Find where the given text appears and provide that cell's center as (X, Y) coordinate. 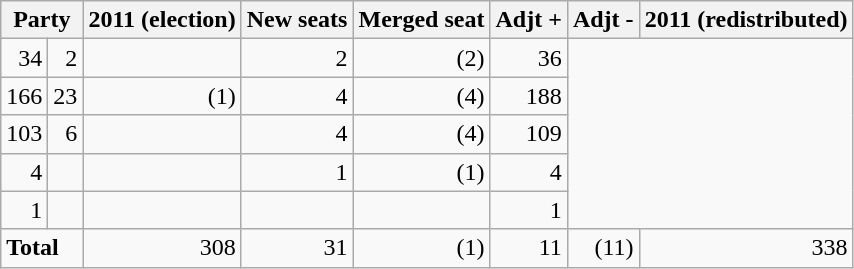
36 (528, 58)
Adjt - (603, 20)
Party (42, 20)
11 (528, 248)
166 (24, 96)
34 (24, 58)
103 (24, 134)
2011 (election) (162, 20)
188 (528, 96)
6 (66, 134)
2011 (redistributed) (746, 20)
308 (162, 248)
31 (297, 248)
338 (746, 248)
23 (66, 96)
(11) (603, 248)
Merged seat (422, 20)
Adjt + (528, 20)
Total (42, 248)
New seats (297, 20)
109 (528, 134)
(2) (422, 58)
